Locate the cell with the specified text and output its (X, Y) center coordinate. 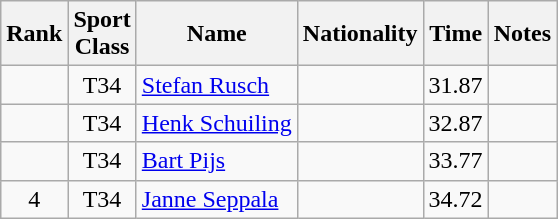
Henk Schuiling (216, 123)
31.87 (456, 85)
Janne Seppala (216, 199)
Time (456, 34)
Stefan Rusch (216, 85)
Name (216, 34)
SportClass (102, 34)
34.72 (456, 199)
4 (34, 199)
Nationality (360, 34)
Bart Pijs (216, 161)
33.77 (456, 161)
Rank (34, 34)
Notes (522, 34)
32.87 (456, 123)
